Scan for the cell matching the given text and deliver its [X, Y] coordinate at center. 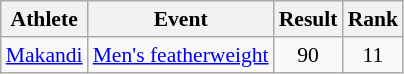
Men's featherweight [181, 55]
90 [308, 55]
Athlete [44, 19]
Rank [374, 19]
Result [308, 19]
11 [374, 55]
Makandi [44, 55]
Event [181, 19]
